Capture the cell that displays the provided text and extract its (x, y) central coordinate. 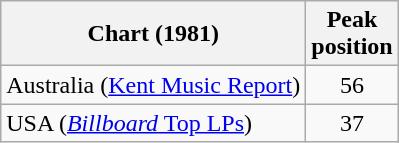
37 (352, 123)
Australia (Kent Music Report) (154, 85)
56 (352, 85)
Chart (1981) (154, 34)
USA (Billboard Top LPs) (154, 123)
Peakposition (352, 34)
